Identify which cell holds the provided text, then report its [x, y] central coordinate. 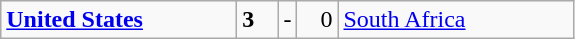
3 [258, 20]
United States [119, 20]
- [288, 20]
South Africa [456, 20]
0 [318, 20]
